Output the [x, y] coordinate of the center of the cell containing the given text.  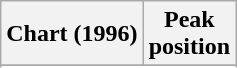
Chart (1996) [72, 34]
Peakposition [189, 34]
